Capture the cell that displays the provided text and extract its (X, Y) central coordinate. 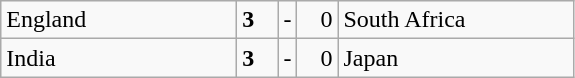
India (119, 58)
South Africa (456, 20)
Japan (456, 58)
England (119, 20)
